Identify which cell holds the provided text, then report its (X, Y) central coordinate. 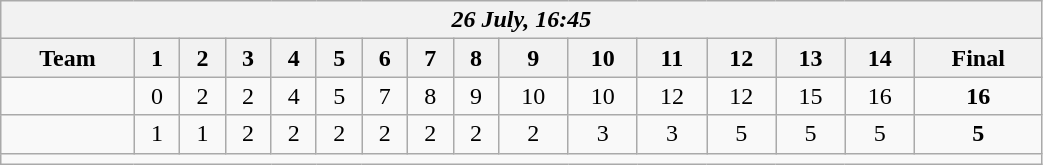
13 (810, 58)
0 (157, 96)
15 (810, 96)
Final (978, 58)
11 (672, 58)
26 July, 16:45 (522, 20)
6 (385, 58)
Team (68, 58)
14 (880, 58)
